Scan for the cell matching the given text and deliver its [x, y] coordinate at center. 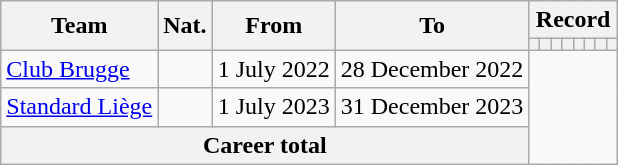
Club Brugge [80, 69]
To [432, 26]
Career total [265, 145]
Team [80, 26]
1 July 2023 [274, 107]
31 December 2023 [432, 107]
1 July 2022 [274, 69]
From [274, 26]
Standard Liège [80, 107]
Record [573, 20]
28 December 2022 [432, 69]
Nat. [185, 26]
